Search for the cell housing the specified text and yield its (X, Y) center coordinate. 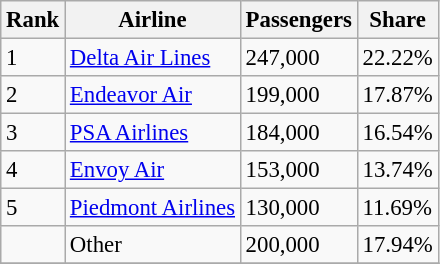
200,000 (298, 245)
Other (153, 245)
13.74% (398, 170)
Share (398, 20)
184,000 (298, 133)
3 (33, 133)
11.69% (398, 208)
247,000 (298, 58)
17.94% (398, 245)
5 (33, 208)
Airline (153, 20)
Endeavor Air (153, 95)
199,000 (298, 95)
Rank (33, 20)
17.87% (398, 95)
2 (33, 95)
130,000 (298, 208)
Passengers (298, 20)
153,000 (298, 170)
1 (33, 58)
Piedmont Airlines (153, 208)
16.54% (398, 133)
4 (33, 170)
Envoy Air (153, 170)
Delta Air Lines (153, 58)
22.22% (398, 58)
PSA Airlines (153, 133)
